Pinpoint the cell where the given text exists, returning its [x, y] midpoint coordinate. 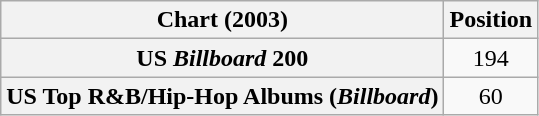
US Billboard 200 [222, 58]
Chart (2003) [222, 20]
US Top R&B/Hip-Hop Albums (Billboard) [222, 96]
60 [491, 96]
194 [491, 58]
Position [491, 20]
